From the cell containing the given text, extract its center point as [x, y] coordinate. 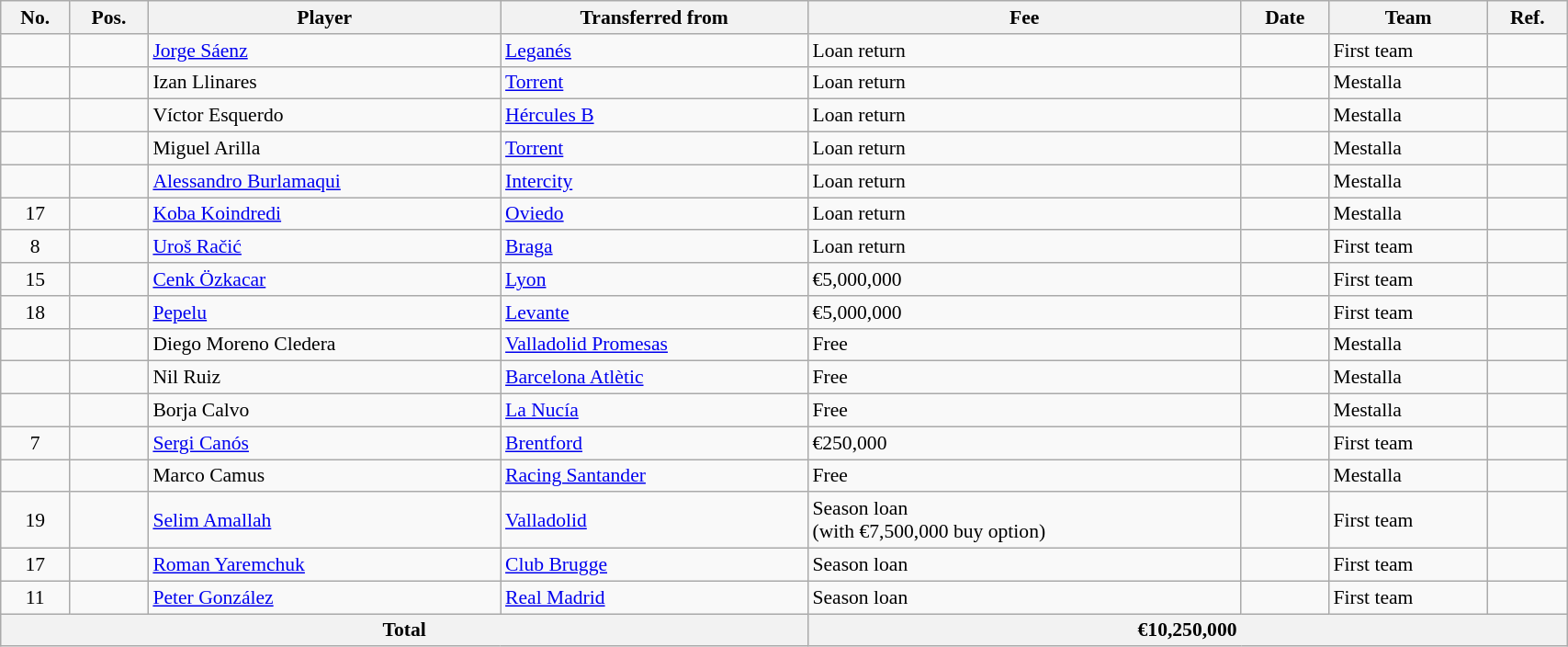
Víctor Esquerdo [324, 116]
No. [35, 17]
Ref. [1528, 17]
Player [324, 17]
Braga [654, 247]
Roman Yaremchuk [324, 565]
Diego Moreno Cledera [324, 345]
Borja Calvo [324, 411]
Transferred from [654, 17]
Real Madrid [654, 597]
Valladolid [654, 520]
Jorge Sáenz [324, 51]
15 [35, 279]
8 [35, 247]
19 [35, 520]
Oviedo [654, 214]
Club Brugge [654, 565]
La Nucía [654, 411]
Levante [654, 312]
Hércules B [654, 116]
Cenk Özkacar [324, 279]
Fee [1024, 17]
11 [35, 597]
Date [1284, 17]
Total [404, 630]
Izan Llinares [324, 83]
Brentford [654, 443]
7 [35, 443]
Nil Ruiz [324, 378]
€10,250,000 [1187, 630]
Pepelu [324, 312]
Leganés [654, 51]
Pos. [109, 17]
Intercity [654, 181]
Selim Amallah [324, 520]
Alessandro Burlamaqui [324, 181]
Marco Camus [324, 476]
€250,000 [1024, 443]
Sergi Canós [324, 443]
Miguel Arilla [324, 149]
Team [1408, 17]
Racing Santander [654, 476]
Season loan (with €7,500,000 buy option) [1024, 520]
Barcelona Atlètic [654, 378]
18 [35, 312]
Koba Koindredi [324, 214]
Lyon [654, 279]
Uroš Račić [324, 247]
Peter González [324, 597]
Valladolid Promesas [654, 345]
